Pinpoint the cell where the given text exists, returning its (x, y) midpoint coordinate. 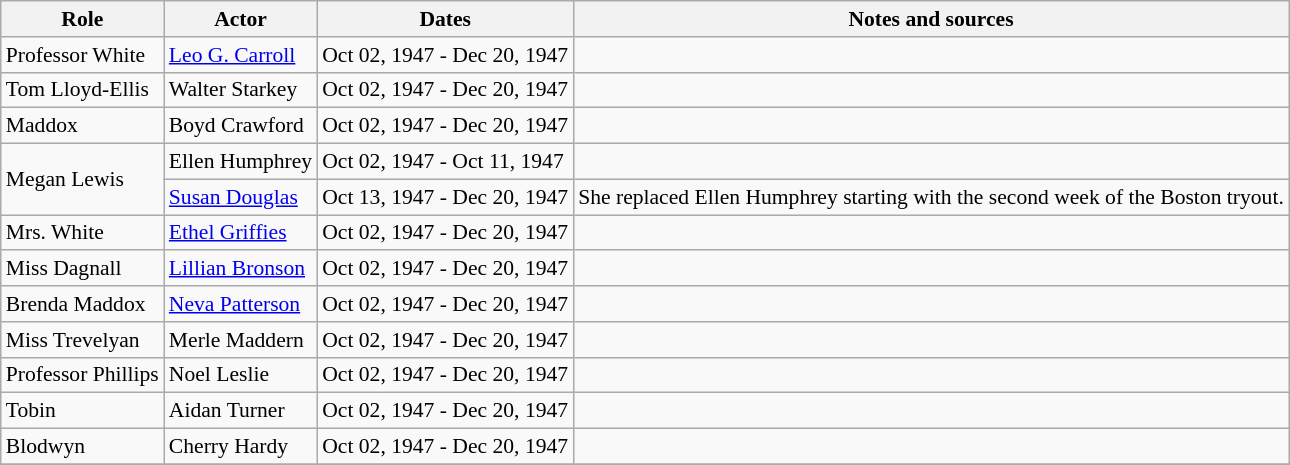
Professor White (82, 55)
Lillian Bronson (240, 269)
Noel Leslie (240, 375)
Mrs. White (82, 233)
Susan Douglas (240, 197)
Merle Maddern (240, 340)
Dates (445, 19)
Tobin (82, 411)
Cherry Hardy (240, 447)
Notes and sources (931, 19)
Walter Starkey (240, 90)
Brenda Maddox (82, 304)
Maddox (82, 126)
Oct 02, 1947 - Oct 11, 1947 (445, 162)
Blodwyn (82, 447)
Miss Trevelyan (82, 340)
Miss Dagnall (82, 269)
She replaced Ellen Humphrey starting with the second week of the Boston tryout. (931, 197)
Role (82, 19)
Professor Phillips (82, 375)
Megan Lewis (82, 180)
Tom Lloyd-Ellis (82, 90)
Boyd Crawford (240, 126)
Actor (240, 19)
Leo G. Carroll (240, 55)
Oct 13, 1947 - Dec 20, 1947 (445, 197)
Ethel Griffies (240, 233)
Aidan Turner (240, 411)
Neva Patterson (240, 304)
Ellen Humphrey (240, 162)
